Output the [x, y] coordinate of the center of the cell containing the given text.  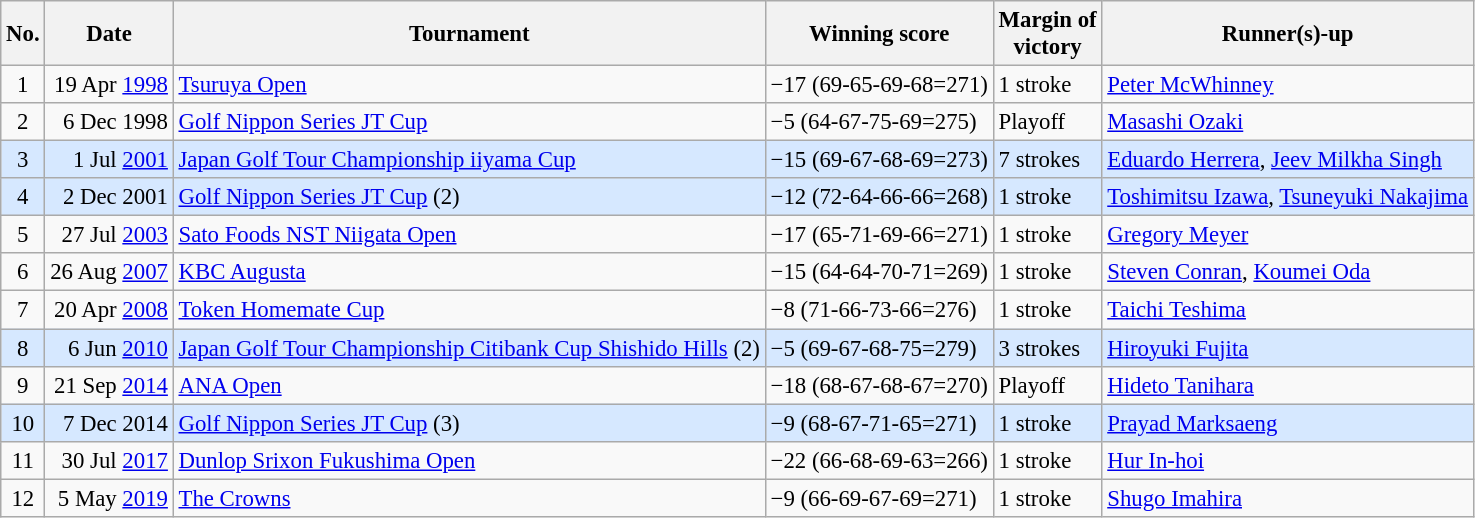
10 [23, 423]
−22 (66-68-69-63=266) [879, 460]
Steven Conran, Koumei Oda [1288, 273]
Golf Nippon Series JT Cup [469, 122]
Peter McWhinney [1288, 85]
3 [23, 160]
−17 (65-71-69-66=271) [879, 235]
20 Apr 2008 [109, 310]
−18 (68-67-68-67=270) [879, 385]
21 Sep 2014 [109, 385]
2 Dec 2001 [109, 197]
Masashi Ozaki [1288, 122]
Tsuruya Open [469, 85]
−12 (72-64-66-66=268) [879, 197]
Eduardo Herrera, Jeev Milkha Singh [1288, 160]
5 May 2019 [109, 498]
Winning score [879, 34]
−9 (68-67-71-65=271) [879, 423]
Japan Golf Tour Championship Citibank Cup Shishido Hills (2) [469, 348]
Gregory Meyer [1288, 235]
Tournament [469, 34]
30 Jul 2017 [109, 460]
27 Jul 2003 [109, 235]
6 [23, 273]
7 Dec 2014 [109, 423]
Hideto Tanihara [1288, 385]
−17 (69-65-69-68=271) [879, 85]
3 strokes [1048, 348]
−9 (66-69-67-69=271) [879, 498]
9 [23, 385]
Japan Golf Tour Championship iiyama Cup [469, 160]
Hur In-hoi [1288, 460]
KBC Augusta [469, 273]
4 [23, 197]
11 [23, 460]
Taichi Teshima [1288, 310]
5 [23, 235]
−5 (64-67-75-69=275) [879, 122]
Prayad Marksaeng [1288, 423]
2 [23, 122]
Golf Nippon Series JT Cup (2) [469, 197]
Sato Foods NST Niigata Open [469, 235]
12 [23, 498]
No. [23, 34]
Toshimitsu Izawa, Tsuneyuki Nakajima [1288, 197]
1 [23, 85]
Runner(s)-up [1288, 34]
Date [109, 34]
−8 (71-66-73-66=276) [879, 310]
6 Jun 2010 [109, 348]
Shugo Imahira [1288, 498]
26 Aug 2007 [109, 273]
ANA Open [469, 385]
−15 (64-64-70-71=269) [879, 273]
Margin ofvictory [1048, 34]
−15 (69-67-68-69=273) [879, 160]
The Crowns [469, 498]
19 Apr 1998 [109, 85]
8 [23, 348]
Dunlop Srixon Fukushima Open [469, 460]
6 Dec 1998 [109, 122]
−5 (69-67-68-75=279) [879, 348]
Token Homemate Cup [469, 310]
Hiroyuki Fujita [1288, 348]
7 [23, 310]
7 strokes [1048, 160]
1 Jul 2001 [109, 160]
Golf Nippon Series JT Cup (3) [469, 423]
